Output the (x, y) coordinate of the center of the cell containing the given text.  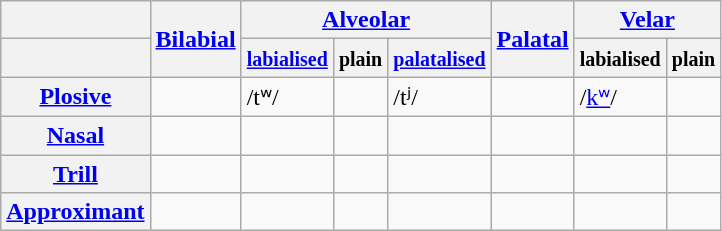
Bilabial (196, 39)
Velar (648, 20)
/tʲ/ (440, 97)
Alveolar (366, 20)
Plosive (76, 97)
Trill (76, 173)
Nasal (76, 135)
Approximant (76, 212)
/kʷ/ (620, 97)
Palatal (532, 39)
palatalised (440, 58)
/tʷ/ (287, 97)
